Determine the (x, y) coordinate at the center of the cell enclosing the given text.  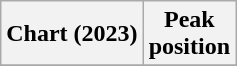
Chart (2023) (72, 34)
Peakposition (189, 34)
